From the cell containing the given text, extract its center point as [x, y] coordinate. 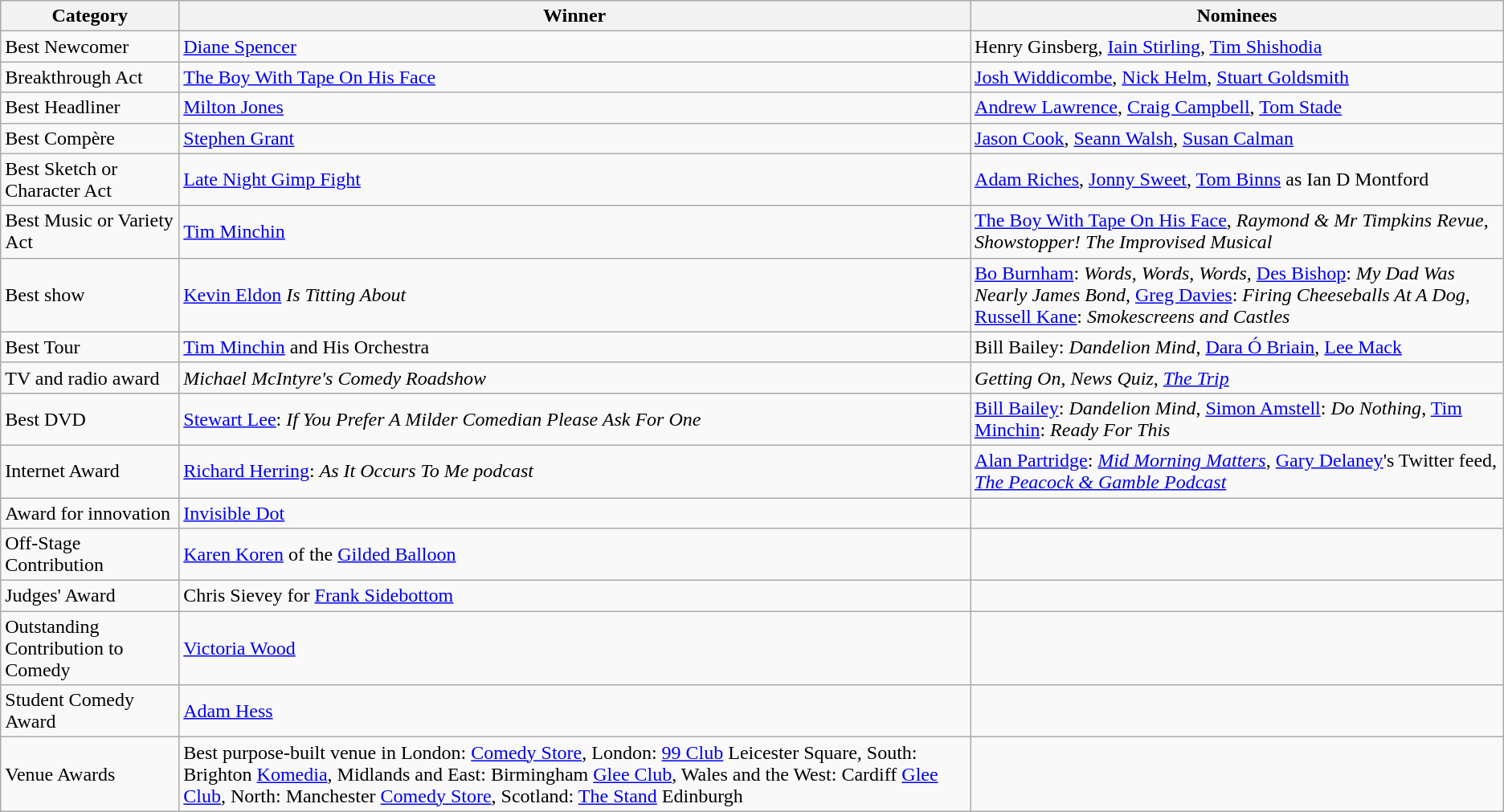
Outstanding Contribution to Comedy [90, 648]
Milton Jones [575, 108]
Adam Hess [575, 712]
Tim Minchin and His Orchestra [575, 347]
Best Sketch or Character Act [90, 180]
Alan Partridge: Mid Morning Matters, Gary Delaney's Twitter feed, The Peacock & Gamble Podcast [1237, 471]
The Boy With Tape On His Face [575, 77]
Adam Riches, Jonny Sweet, Tom Binns as Ian D Montford [1237, 180]
Best Music or Variety Act [90, 231]
Getting On, News Quiz, The Trip [1237, 377]
TV and radio award [90, 377]
Best DVD [90, 419]
Andrew Lawrence, Craig Campbell, Tom Stade [1237, 108]
Henry Ginsberg, Iain Stirling, Tim Shishodia [1237, 47]
Michael McIntyre's Comedy Roadshow [575, 377]
Stewart Lee: If You Prefer A Milder Comedian Please Ask For One [575, 419]
Student Comedy Award [90, 712]
Winner [575, 16]
Judges' Award [90, 596]
Richard Herring: As It Occurs To Me podcast [575, 471]
Karen Koren of the Gilded Balloon [575, 554]
Best Compère [90, 138]
The Boy With Tape On His Face, Raymond & Mr Timpkins Revue, Showstopper! The Improvised Musical [1237, 231]
Best Tour [90, 347]
Award for innovation [90, 513]
Best show [90, 295]
Kevin Eldon Is Titting About [575, 295]
Chris Sievey for Frank Sidebottom [575, 596]
Category [90, 16]
Victoria Wood [575, 648]
Jason Cook, Seann Walsh, Susan Calman [1237, 138]
Stephen Grant [575, 138]
Invisible Dot [575, 513]
Off-Stage Contribution [90, 554]
Josh Widdicombe, Nick Helm, Stuart Goldsmith [1237, 77]
Best Newcomer [90, 47]
Venue Awards [90, 774]
Late Night Gimp Fight [575, 180]
Breakthrough Act [90, 77]
Best Headliner [90, 108]
Internet Award [90, 471]
Bill Bailey: Dandelion Mind, Dara Ó Briain, Lee Mack [1237, 347]
Diane Spencer [575, 47]
Tim Minchin [575, 231]
Bill Bailey: Dandelion Mind, Simon Amstell: Do Nothing, Tim Minchin: Ready For This [1237, 419]
Nominees [1237, 16]
